Output the [x, y] coordinate of the center of the cell containing the given text.  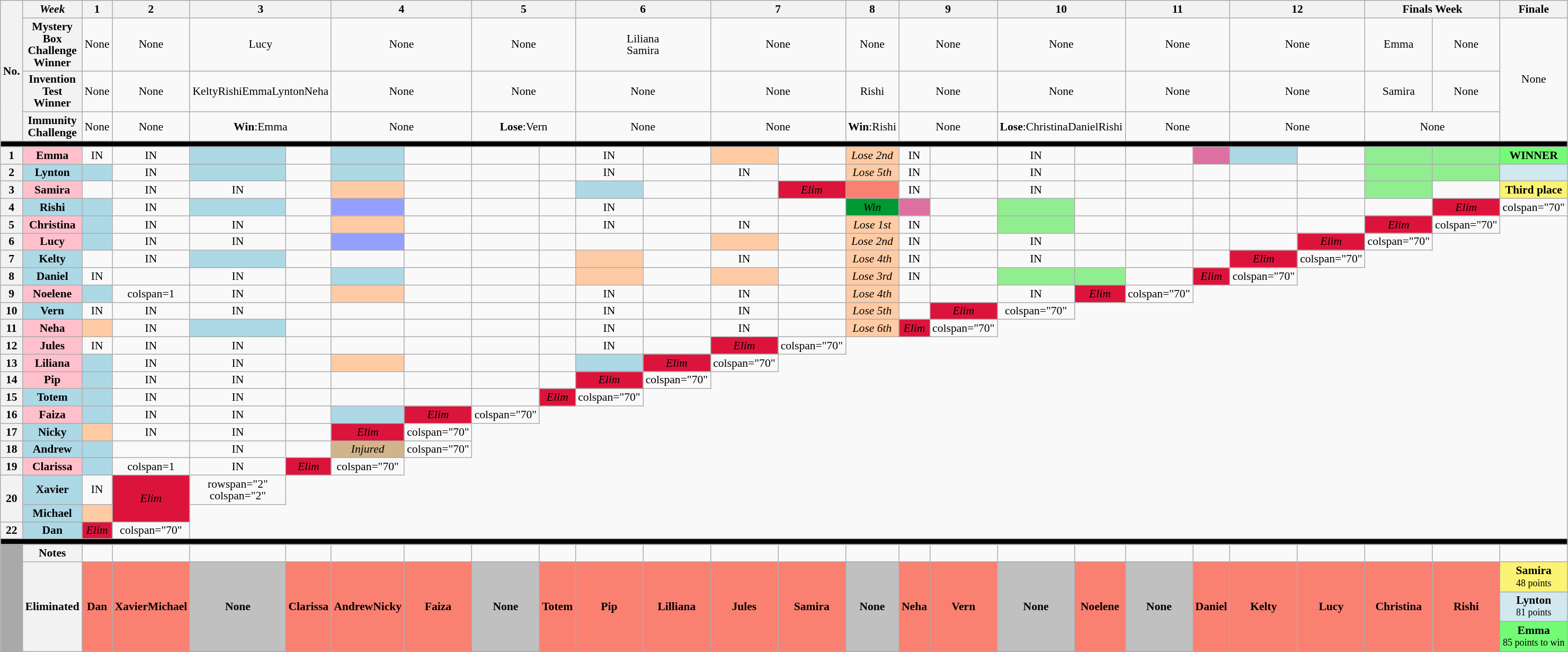
LilianaSamira [643, 45]
Michael [52, 513]
Xavier [52, 490]
Win:Rishi [872, 127]
Win [872, 208]
13 [12, 363]
Lose 6th [872, 329]
Lose 3rd [872, 277]
Third place [1533, 190]
Emma85 points to win [1533, 637]
WINNER [1533, 156]
Lose 1st [872, 225]
14 [12, 381]
Mystery Box Challenge Winner [52, 45]
Liliana [52, 363]
20 [12, 499]
Lose:Vern [524, 127]
Finals Week [1432, 10]
Notes [52, 553]
AndrewNicky [368, 607]
15 [12, 398]
XavierMichael [152, 607]
18 [12, 450]
Win:Emma [261, 127]
Finale [1533, 10]
Lynton [52, 173]
Andrew [52, 450]
Lose:ChristinaDanielRishi [1061, 127]
Samira48 points [1533, 577]
No. [12, 71]
17 [12, 433]
ImmunityChallenge [52, 127]
19 [12, 466]
Lynton81 points [1533, 606]
Eliminated [52, 607]
22 [12, 530]
16 [12, 415]
rowspan="2" colspan="2" [237, 490]
Injured [368, 450]
Lilliana [677, 607]
Week [52, 10]
KeltyRishiEmmaLyntonNeha [261, 92]
Invention Test Winner [52, 92]
Nicky [52, 433]
